Return the [x, y] coordinate for the center point of the cell that contains the specified text.  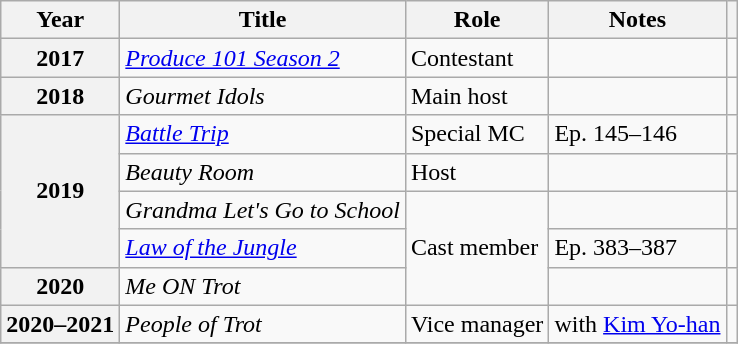
People of Trot [263, 324]
Me ON Trot [263, 286]
Title [263, 20]
2020 [60, 286]
Beauty Room [263, 172]
2017 [60, 58]
Ep. 145–146 [638, 134]
Law of the Jungle [263, 248]
Contestant [477, 58]
Ep. 383–387 [638, 248]
Battle Trip [263, 134]
with Kim Yo-han [638, 324]
Gourmet Idols [263, 96]
2019 [60, 191]
Produce 101 Season 2 [263, 58]
2020–2021 [60, 324]
Main host [477, 96]
Host [477, 172]
Role [477, 20]
Vice manager [477, 324]
Cast member [477, 248]
2018 [60, 96]
Notes [638, 20]
Special MC [477, 134]
Grandma Let's Go to School [263, 210]
Year [60, 20]
